Determine the [X, Y] coordinate at the center of the cell enclosing the given text.  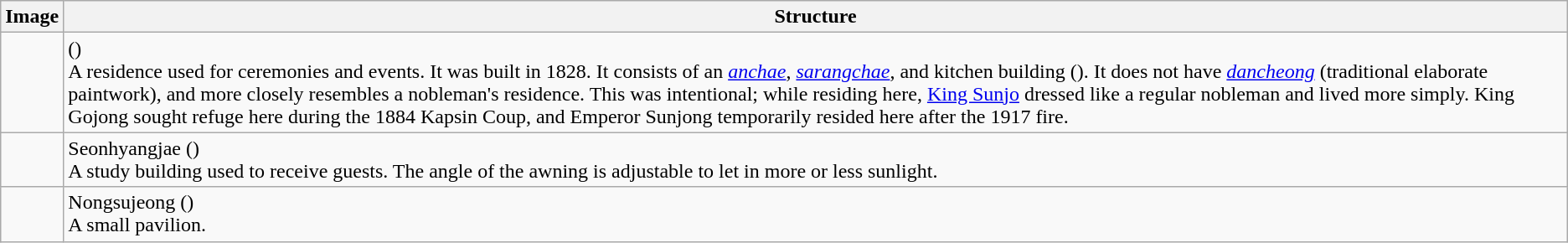
Nongsujeong ()A small pavilion. [816, 215]
Seonhyangjae ()A study building used to receive guests. The angle of the awning is adjustable to let in more or less sunlight. [816, 159]
Image [32, 17]
Structure [816, 17]
